Output the [X, Y] coordinate of the center of the cell containing the given text.  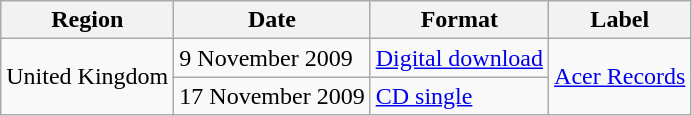
Acer Records [620, 77]
Digital download [459, 58]
Region [88, 20]
17 November 2009 [272, 96]
Date [272, 20]
United Kingdom [88, 77]
Label [620, 20]
9 November 2009 [272, 58]
CD single [459, 96]
Format [459, 20]
